From the cell containing the given text, extract its center point as [X, Y] coordinate. 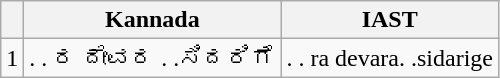
IAST [390, 20]
1 [12, 58]
Kannada [152, 20]
. . ra devara. .sidarige [390, 58]
. . ರ ದೇವರ . .ಸಿದರಿಗೆ [152, 58]
